Scan for the cell matching the given text and deliver its (x, y) coordinate at center. 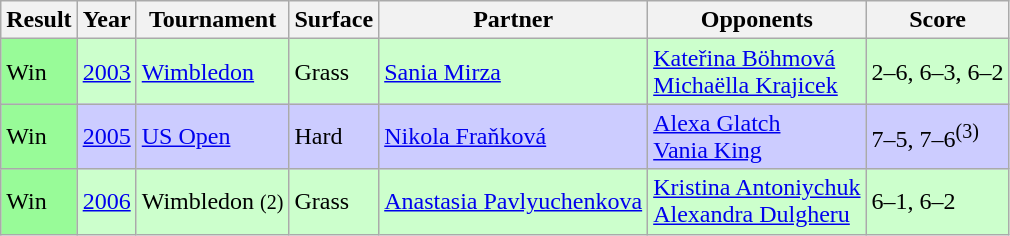
US Open (212, 136)
Nikola Fraňková (514, 136)
6–1, 6–2 (938, 202)
Wimbledon (2) (212, 202)
Surface (334, 20)
2006 (106, 202)
Opponents (757, 20)
2003 (106, 72)
2–6, 6–3, 6–2 (938, 72)
Sania Mirza (514, 72)
7–5, 7–6(3) (938, 136)
Alexa Glatch Vania King (757, 136)
Kristina Antoniychuk Alexandra Dulgheru (757, 202)
Wimbledon (212, 72)
Hard (334, 136)
Kateřina Böhmová Michaëlla Krajicek (757, 72)
Year (106, 20)
Result (39, 20)
2005 (106, 136)
Score (938, 20)
Partner (514, 20)
Anastasia Pavlyuchenkova (514, 202)
Tournament (212, 20)
